From the cell containing the given text, extract its center point as (x, y) coordinate. 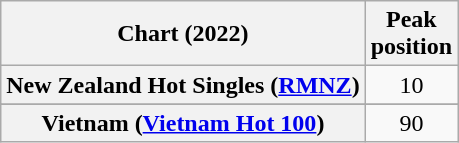
New Zealand Hot Singles (RMNZ) (183, 85)
Chart (2022) (183, 34)
Peakposition (411, 34)
Vietnam (Vietnam Hot 100) (183, 123)
10 (411, 85)
90 (411, 123)
